Provide the (x, y) coordinate of the cell's center where the given text is located.  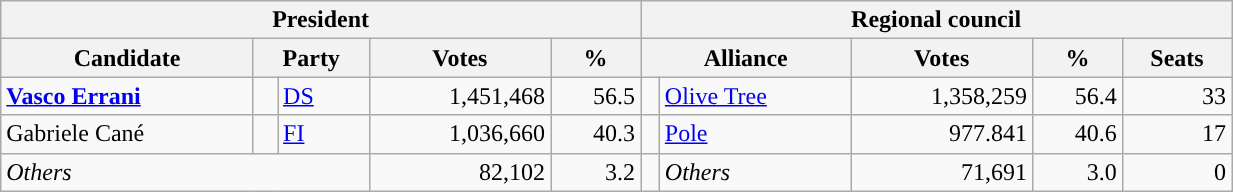
40.3 (596, 134)
56.5 (596, 96)
1,451,468 (460, 96)
President (321, 20)
Seats (1176, 58)
Vasco Errani (128, 96)
82,102 (460, 172)
977.841 (942, 134)
3.0 (1077, 172)
Olive Tree (755, 96)
17 (1176, 134)
Gabriele Cané (128, 134)
FI (324, 134)
Party (311, 58)
71,691 (942, 172)
DS (324, 96)
1,358,259 (942, 96)
Pole (755, 134)
Regional council (936, 20)
1,036,660 (460, 134)
33 (1176, 96)
56.4 (1077, 96)
0 (1176, 172)
Candidate (128, 58)
40.6 (1077, 134)
3.2 (596, 172)
Alliance (746, 58)
